Identify which cell holds the provided text, then report its (x, y) central coordinate. 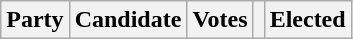
Candidate (128, 20)
Elected (308, 20)
Votes (220, 20)
Party (35, 20)
